Capture the cell that displays the provided text and extract its (x, y) central coordinate. 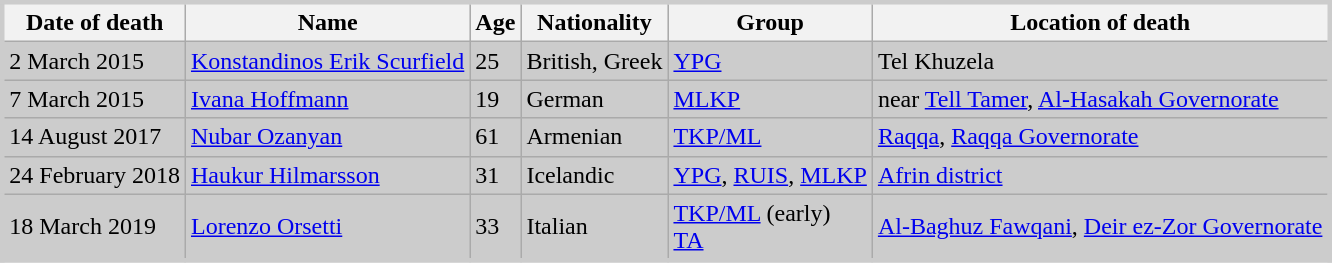
7 March 2015 (94, 99)
Haukur Hilmarsson (327, 175)
14 August 2017 (94, 137)
25 (496, 61)
18 March 2019 (94, 228)
YPG, RUIS, MLKP (770, 175)
33 (496, 228)
Lorenzo Orsetti (327, 228)
Location of death (1100, 22)
Age (496, 22)
Italian (594, 228)
Date of death (94, 22)
YPG (770, 61)
Nubar Ozanyan (327, 137)
Group (770, 22)
Konstandinos Erik Scurfield (327, 61)
2 March 2015 (94, 61)
19 (496, 99)
near Tell Tamer, Al-Hasakah Governorate (1100, 99)
24 February 2018 (94, 175)
British, Greek (594, 61)
Ivana Hoffmann (327, 99)
Raqqa, Raqqa Governorate (1100, 137)
MLKP (770, 99)
TKP/ML (770, 137)
61 (496, 137)
Nationality (594, 22)
Name (327, 22)
Tel Khuzela (1100, 61)
German (594, 99)
Armenian (594, 137)
31 (496, 175)
Al-Baghuz Fawqani, Deir ez-Zor Governorate (1100, 228)
Icelandic (594, 175)
TKP/ML (early)TA (770, 228)
Afrin district (1100, 175)
